Determine the (x, y) coordinate at the center of the cell enclosing the given text.  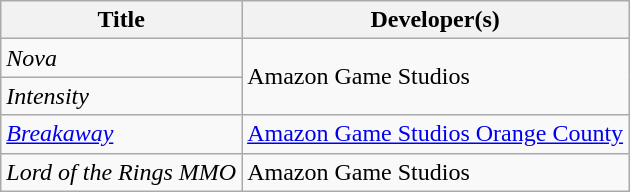
Amazon Game Studios Orange County (436, 134)
Lord of the Rings MMO (122, 172)
Developer(s) (436, 20)
Nova (122, 58)
Intensity (122, 96)
Breakaway (122, 134)
Title (122, 20)
